Locate the cell with the specified text and output its [x, y] center coordinate. 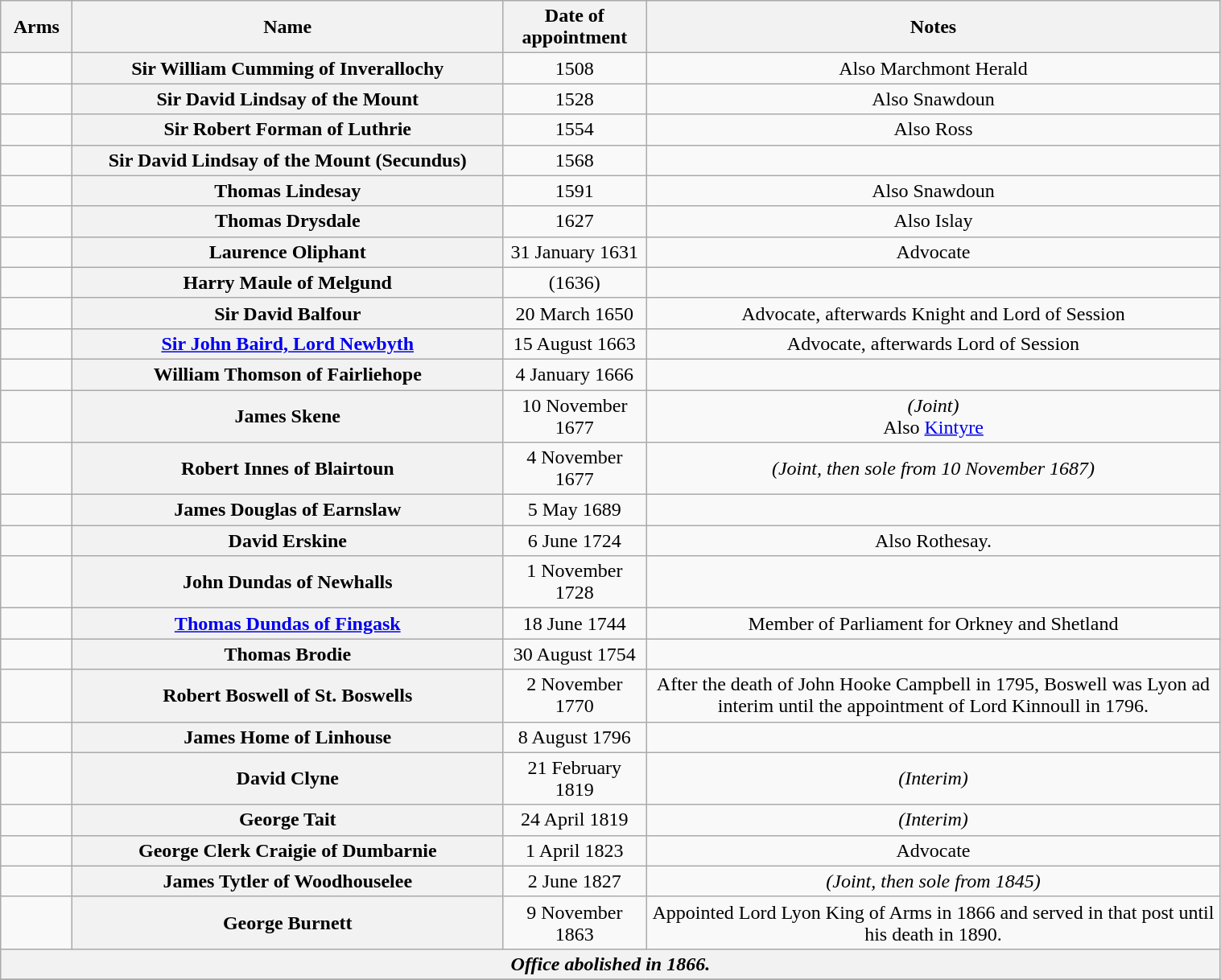
(Joint, then sole from 10 November 1687) [934, 468]
Member of Parliament for Orkney and Shetland [934, 624]
4 November 1677 [575, 468]
Sir David Balfour [288, 313]
Thomas Lindesay [288, 191]
Also Islay [934, 221]
Advocate, afterwards Lord of Session [934, 344]
1554 [575, 130]
Appointed Lord Lyon King of Arms in 1866 and served in that post until his death in 1890. [934, 922]
David Clyne [288, 779]
George Tait [288, 820]
(1636) [575, 282]
William Thomson of Fairliehope [288, 374]
David Erskine [288, 541]
1528 [575, 99]
9 November 1863 [575, 922]
After the death of John Hooke Campbell in 1795, Boswell was Lyon ad interim until the appointment of Lord Kinnoull in 1796. [934, 695]
John Dundas of Newhalls [288, 583]
James Skene [288, 415]
Laurence Oliphant [288, 252]
Sir William Cumming of Inverallochy [288, 68]
Sir David Lindsay of the Mount [288, 99]
31 January 1631 [575, 252]
24 April 1819 [575, 820]
Arms [37, 27]
Also Ross [934, 130]
1591 [575, 191]
5 May 1689 [575, 510]
Thomas Dundas of Fingask [288, 624]
1508 [575, 68]
Also Rothesay. [934, 541]
15 August 1663 [575, 344]
Also Marchmont Herald [934, 68]
21 February 1819 [575, 779]
8 August 1796 [575, 737]
James Tytler of Woodhouselee [288, 881]
Sir John Baird, Lord Newbyth [288, 344]
Sir Robert Forman of Luthrie [288, 130]
1 November 1728 [575, 583]
Sir David Lindsay of the Mount (Secundus) [288, 160]
Notes [934, 27]
1627 [575, 221]
18 June 1744 [575, 624]
6 June 1724 [575, 541]
Robert Boswell of St. Boswells [288, 695]
2 June 1827 [575, 881]
Advocate, afterwards Knight and Lord of Session [934, 313]
James Home of Linhouse [288, 737]
1568 [575, 160]
(Joint, then sole from 1845) [934, 881]
2 November 1770 [575, 695]
George Clerk Craigie of Dumbarnie [288, 850]
4 January 1666 [575, 374]
(Joint)Also Kintyre [934, 415]
Name [288, 27]
George Burnett [288, 922]
Harry Maule of Melgund [288, 282]
Thomas Brodie [288, 654]
Thomas Drysdale [288, 221]
30 August 1754 [575, 654]
Robert Innes of Blairtoun [288, 468]
Office abolished in 1866. [610, 964]
10 November 1677 [575, 415]
James Douglas of Earnslaw [288, 510]
Date of appointment [575, 27]
20 March 1650 [575, 313]
1 April 1823 [575, 850]
